Locate the cell with the specified text and output its [X, Y] center coordinate. 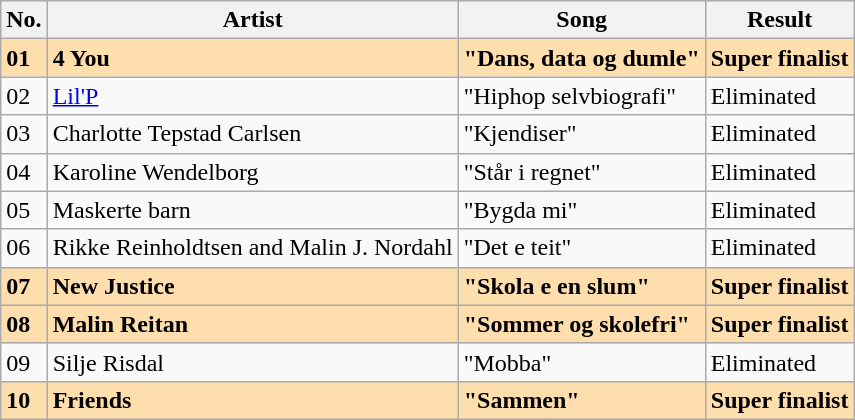
"Sommer og skolefri" [582, 324]
"Det e teit" [582, 248]
New Justice [252, 286]
Song [582, 20]
No. [24, 20]
"Skola e en slum" [582, 286]
Lil'P [252, 96]
Silje Risdal [252, 362]
"Mobba" [582, 362]
"Dans, data og dumle" [582, 58]
Artist [252, 20]
Result [780, 20]
4 You [252, 58]
Rikke Reinholdtsen and Malin J. Nordahl [252, 248]
01 [24, 58]
Friends [252, 400]
10 [24, 400]
03 [24, 134]
Karoline Wendelborg [252, 172]
04 [24, 172]
07 [24, 286]
05 [24, 210]
09 [24, 362]
08 [24, 324]
Charlotte Tepstad Carlsen [252, 134]
02 [24, 96]
"Hiphop selvbiografi" [582, 96]
Malin Reitan [252, 324]
Maskerte barn [252, 210]
06 [24, 248]
"Sammen" [582, 400]
"Står i regnet" [582, 172]
"Kjendiser" [582, 134]
"Bygda mi" [582, 210]
